Search for the cell housing the specified text and yield its (X, Y) center coordinate. 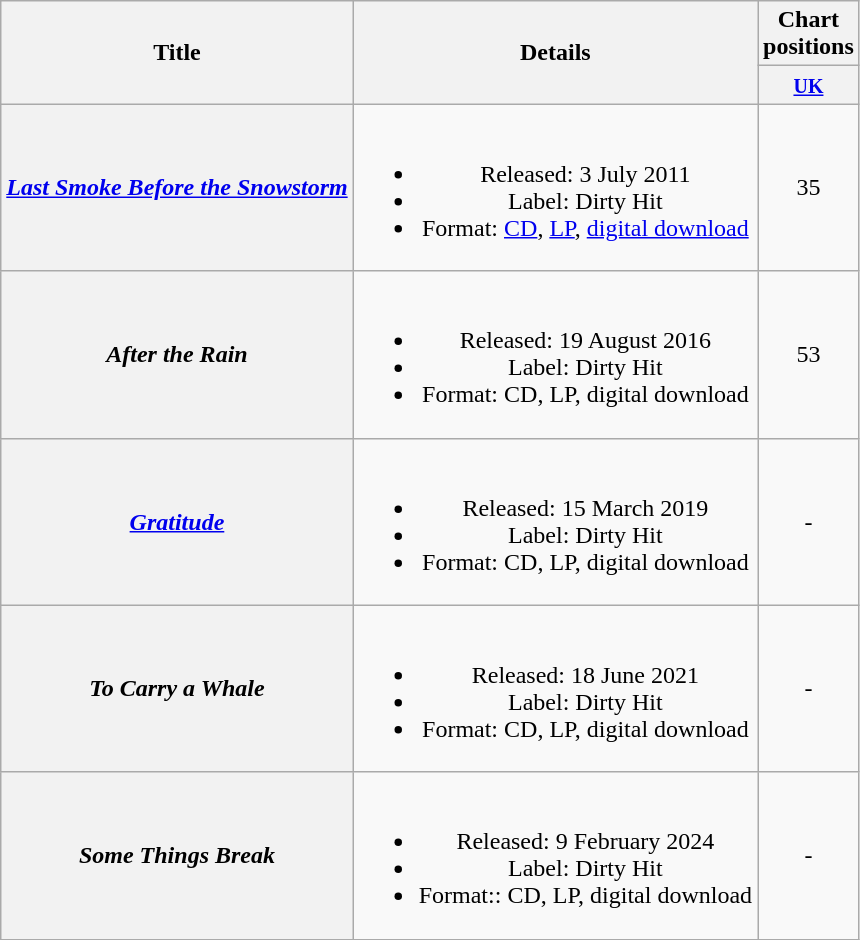
Released: 18 June 2021Label: Dirty HitFormat: CD, LP, digital download (555, 688)
35 (809, 188)
Released: 3 July 2011Label: Dirty HitFormat: CD, LP, digital download (555, 188)
Gratitude (177, 522)
Last Smoke Before the Snowstorm (177, 188)
After the Rain (177, 354)
Details (555, 52)
To Carry a Whale (177, 688)
UK (809, 85)
Released: 9 February 2024Label: Dirty HitFormat:: CD, LP, digital download (555, 856)
Title (177, 52)
Some Things Break (177, 856)
53 (809, 354)
Chart positions (809, 34)
Released: 15 March 2019Label: Dirty HitFormat: CD, LP, digital download (555, 522)
Released: 19 August 2016Label: Dirty HitFormat: CD, LP, digital download (555, 354)
